Locate the cell with the specified text and output its [X, Y] center coordinate. 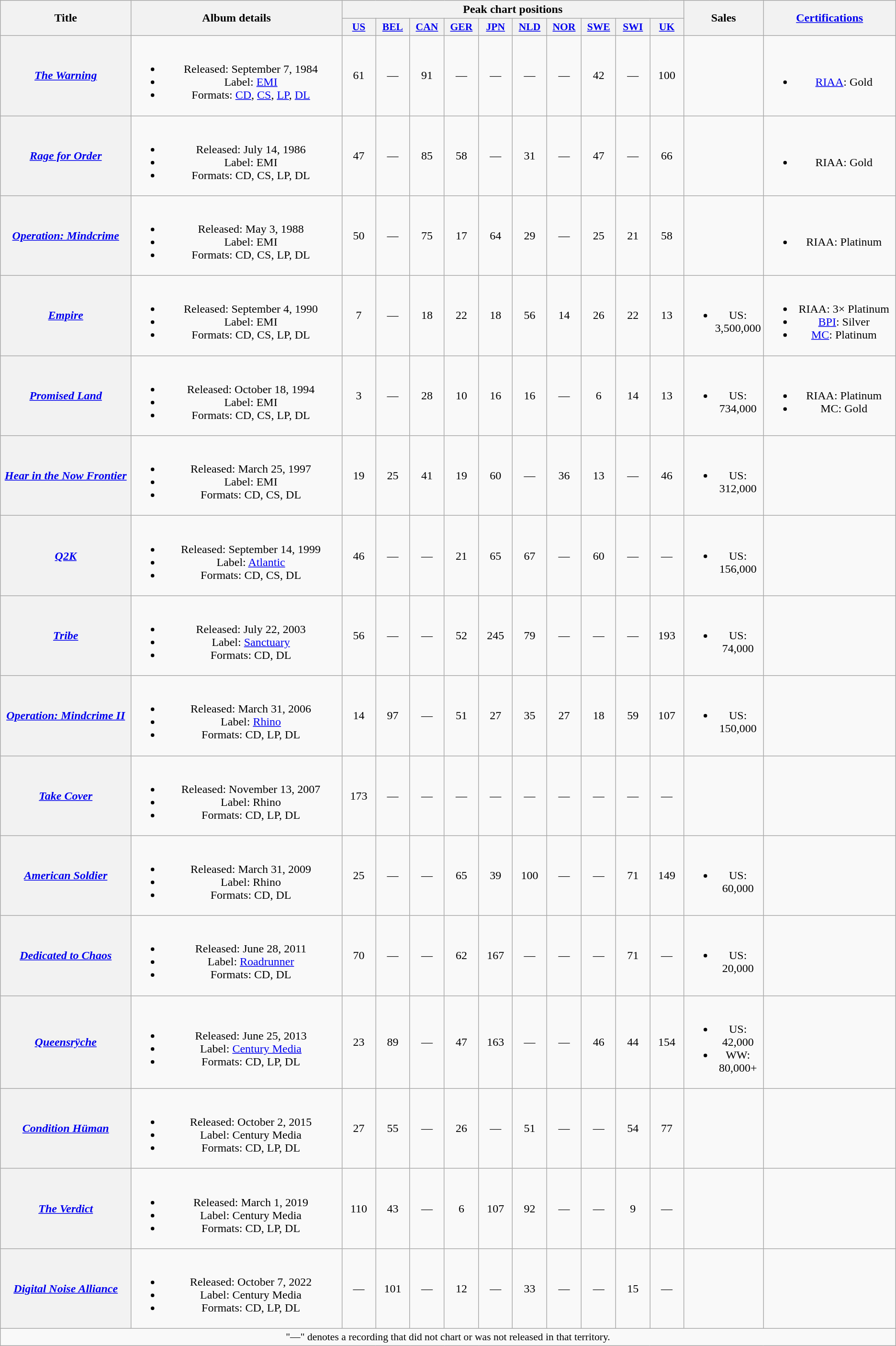
Released: October 18, 1994Label: EMIFormats: CD, CS, LP, DL [236, 396]
91 [427, 76]
154 [667, 1042]
Released: October 2, 2015Label: Century MediaFormats: CD, LP, DL [236, 1128]
43 [392, 1209]
US: 150,000 [724, 715]
39 [496, 875]
RIAA: Platinum [829, 236]
Rage for Order [66, 156]
52 [461, 636]
193 [667, 636]
61 [358, 76]
Released: May 3, 1988Label: EMIFormats: CD, CS, LP, DL [236, 236]
59 [633, 715]
29 [530, 236]
10 [461, 396]
70 [358, 956]
Released: July 14, 1986Label: EMIFormats: CD, CS, LP, DL [236, 156]
35 [530, 715]
89 [392, 1042]
Digital Noise Alliance [66, 1288]
Released: March 31, 2006Label: RhinoFormats: CD, LP, DL [236, 715]
15 [633, 1288]
54 [633, 1128]
101 [392, 1288]
97 [392, 715]
149 [667, 875]
79 [530, 636]
"—" denotes a recording that did not chart or was not released in that territory. [448, 1337]
Released: September 4, 1990Label: EMIFormats: CD, CS, LP, DL [236, 316]
Empire [66, 316]
75 [427, 236]
41 [427, 476]
Released: March 25, 1997Label: EMIFormats: CD, CS, DL [236, 476]
67 [530, 555]
RIAA: 3× PlatinumBPI: SilverMC: Platinum [829, 316]
Q2K [66, 555]
US: 3,500,000 [724, 316]
Released: June 28, 2011Label: RoadrunnerFormats: CD, DL [236, 956]
Condition Hüman [66, 1128]
NLD [530, 27]
31 [530, 156]
77 [667, 1128]
Released: October 7, 2022Label: Century MediaFormats: CD, LP, DL [236, 1288]
Released: November 13, 2007Label: RhinoFormats: CD, LP, DL [236, 796]
Certifications [829, 18]
RIAA: PlatinumMC: Gold [829, 396]
44 [633, 1042]
JPN [496, 27]
The Verdict [66, 1209]
US: 312,000 [724, 476]
245 [496, 636]
55 [392, 1128]
7 [358, 316]
Title [66, 18]
UK [667, 27]
3 [358, 396]
US: 734,000 [724, 396]
Operation: Mindcrime [66, 236]
42 [599, 76]
36 [564, 476]
NOR [564, 27]
GER [461, 27]
US: 60,000 [724, 875]
US [358, 27]
American Soldier [66, 875]
Peak chart positions [513, 10]
SWI [633, 27]
SWE [599, 27]
Sales [724, 18]
US: 74,000 [724, 636]
66 [667, 156]
Hear in the Now Frontier [66, 476]
CAN [427, 27]
US: 20,000 [724, 956]
28 [427, 396]
173 [358, 796]
9 [633, 1209]
BEL [392, 27]
64 [496, 236]
12 [461, 1288]
92 [530, 1209]
Released: September 14, 1999Label: AtlanticFormats: CD, CS, DL [236, 555]
62 [461, 956]
Dedicated to Chaos [66, 956]
17 [461, 236]
Queensrÿche [66, 1042]
110 [358, 1209]
167 [496, 956]
Released: July 22, 2003Label: SanctuaryFormats: CD, DL [236, 636]
163 [496, 1042]
Album details [236, 18]
50 [358, 236]
Released: June 25, 2013Label: Century MediaFormats: CD, LP, DL [236, 1042]
Tribe [66, 636]
Operation: Mindcrime II [66, 715]
Released: March 1, 2019Label: Century MediaFormats: CD, LP, DL [236, 1209]
US: 42,000WW: 80,000+ [724, 1042]
23 [358, 1042]
Take Cover [66, 796]
US: 156,000 [724, 555]
The Warning [66, 76]
Released: September 7, 1984Label: EMIFormats: CD, CS, LP, DL [236, 76]
Promised Land [66, 396]
33 [530, 1288]
Released: March 31, 2009Label: RhinoFormats: CD, DL [236, 875]
85 [427, 156]
